For the text-containing cell, return its midpoint in [x, y] coordinate format. 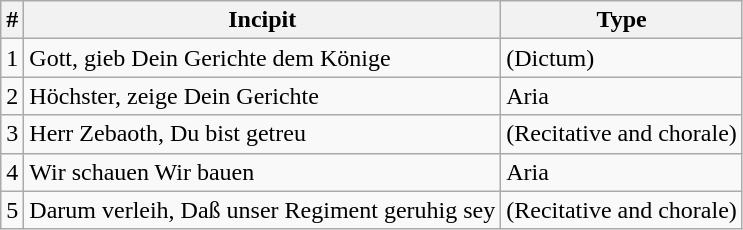
Darum verleih, Daß unser Regiment geruhig sey [262, 210]
Wir schauen Wir bauen [262, 172]
Höchster, zeige Dein Gerichte [262, 96]
1 [12, 58]
# [12, 20]
(Dictum) [622, 58]
Gott, gieb Dein Gerichte dem Könige [262, 58]
5 [12, 210]
4 [12, 172]
Type [622, 20]
Incipit [262, 20]
Herr Zebaoth, Du bist getreu [262, 134]
3 [12, 134]
2 [12, 96]
